Detect which cell encompasses the target text, then output its [x, y] center coordinate. 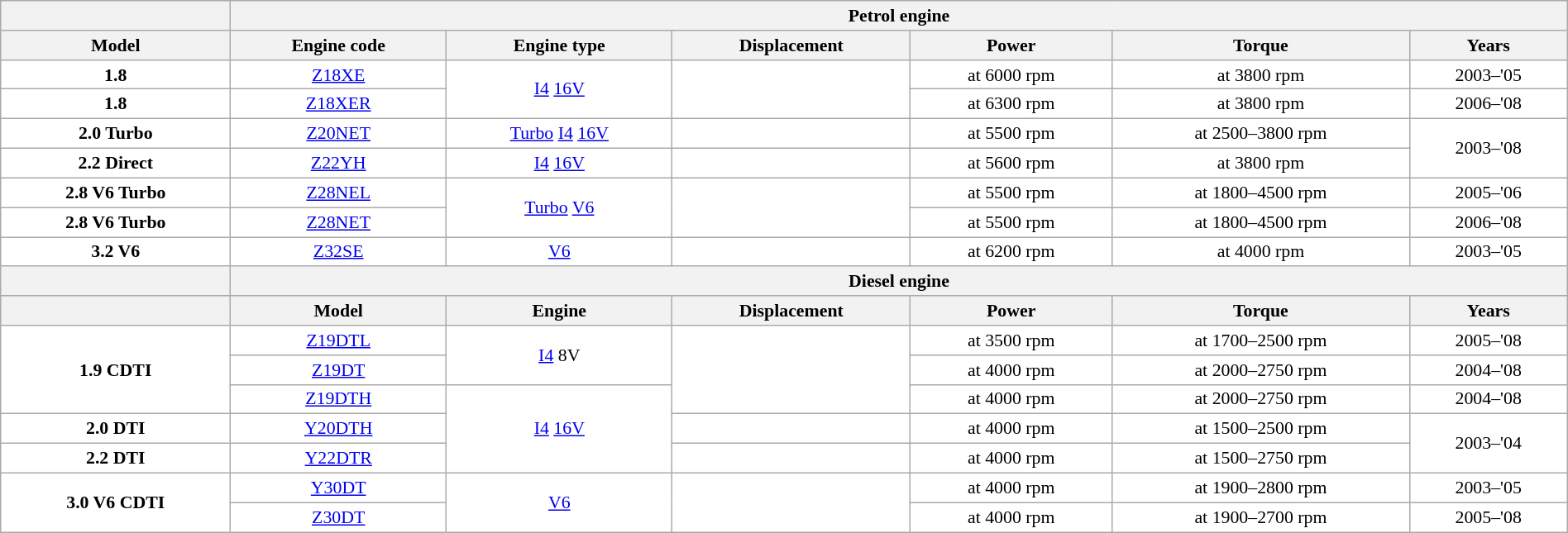
Petrol engine [899, 15]
at 6200 rpm [1011, 251]
Y30DT [339, 488]
Z19DTH [339, 399]
at 1500–2750 rpm [1260, 458]
Turbo I4 16V [559, 133]
Z30DT [339, 517]
Engine code [339, 45]
Diesel engine [899, 281]
2.2 Direct [116, 163]
2005–'06 [1489, 193]
2003–'08 [1489, 147]
3.2 V6 [116, 251]
2003–'04 [1489, 443]
at 2500–3800 rpm [1260, 133]
at 6300 rpm [1011, 103]
Z28NEL [339, 193]
2.0 Turbo [116, 133]
at 3500 rpm [1011, 340]
2.0 DTI [116, 428]
2.2 DTI [116, 458]
1.9 CDTI [116, 369]
Z20NET [339, 133]
at 5600 rpm [1011, 163]
I4 8V [559, 354]
Y22DTR [339, 458]
Z18XER [339, 103]
3.0 V6 CDTI [116, 502]
Z28NET [339, 221]
at 1700–2500 rpm [1260, 340]
at 1900–2700 rpm [1260, 517]
at 1900–2800 rpm [1260, 488]
Y20DTH [339, 428]
Engine [559, 310]
Z22YH [339, 163]
Z19DT [339, 369]
Turbo V6 [559, 207]
Z18XE [339, 74]
at 6000 rpm [1011, 74]
Z19DTL [339, 340]
at 1500–2500 rpm [1260, 428]
Engine type [559, 45]
Z32SE [339, 251]
